Locate the cell with the specified text and output its [x, y] center coordinate. 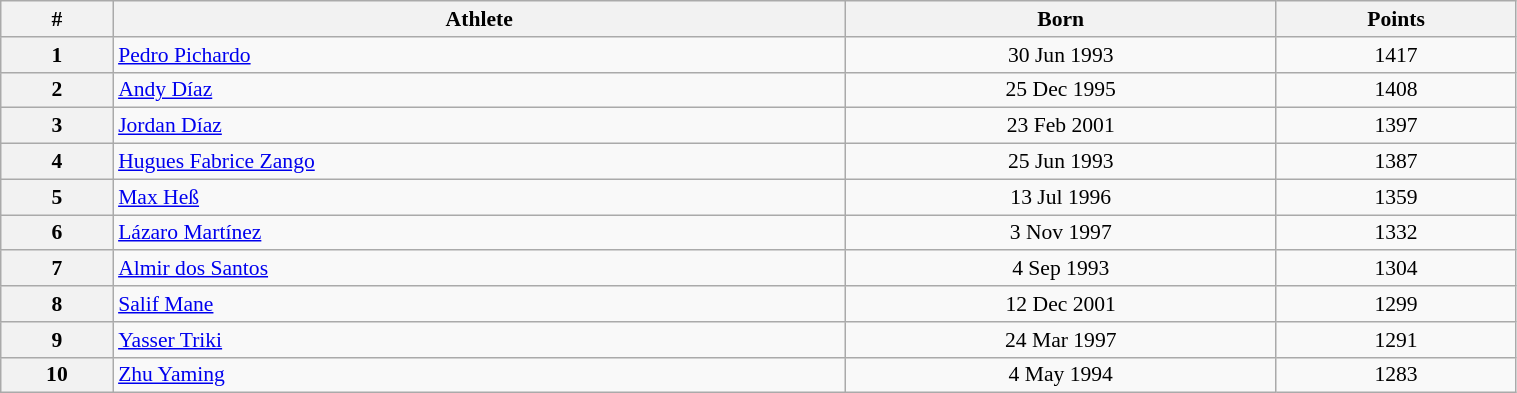
1299 [1396, 304]
1291 [1396, 340]
4 May 1994 [1060, 375]
1417 [1396, 55]
Almir dos Santos [479, 269]
Salif Mane [479, 304]
Born [1060, 19]
Pedro Pichardo [479, 55]
1387 [1396, 162]
Max Heß [479, 197]
Points [1396, 19]
25 Dec 1995 [1060, 90]
5 [57, 197]
Zhu Yaming [479, 375]
1397 [1396, 126]
1 [57, 55]
7 [57, 269]
1359 [1396, 197]
9 [57, 340]
2 [57, 90]
4 [57, 162]
Jordan Díaz [479, 126]
3 Nov 1997 [1060, 233]
Andy Díaz [479, 90]
1304 [1396, 269]
Athlete [479, 19]
13 Jul 1996 [1060, 197]
6 [57, 233]
25 Jun 1993 [1060, 162]
8 [57, 304]
Yasser Triki [479, 340]
1332 [1396, 233]
12 Dec 2001 [1060, 304]
3 [57, 126]
# [57, 19]
1283 [1396, 375]
23 Feb 2001 [1060, 126]
1408 [1396, 90]
Hugues Fabrice Zango [479, 162]
Lázaro Martínez [479, 233]
24 Mar 1997 [1060, 340]
30 Jun 1993 [1060, 55]
10 [57, 375]
4 Sep 1993 [1060, 269]
